Scan for the cell matching the given text and deliver its [x, y] coordinate at center. 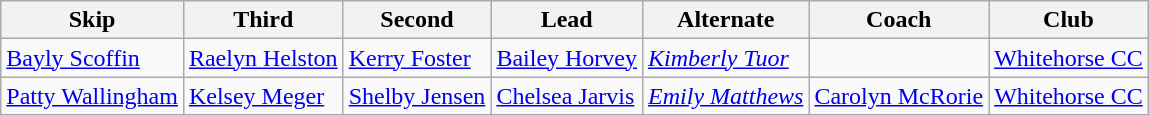
Chelsea Jarvis [567, 96]
Kerry Foster [417, 58]
Bailey Horvey [567, 58]
Emily Matthews [726, 96]
Third [263, 20]
Carolyn McRorie [899, 96]
Patty Wallingham [92, 96]
Club [1069, 20]
Second [417, 20]
Raelyn Helston [263, 58]
Kimberly Tuor [726, 58]
Alternate [726, 20]
Coach [899, 20]
Bayly Scoffin [92, 58]
Lead [567, 20]
Shelby Jensen [417, 96]
Skip [92, 20]
Kelsey Meger [263, 96]
